Determine the [x, y] coordinate at the center of the cell enclosing the given text.  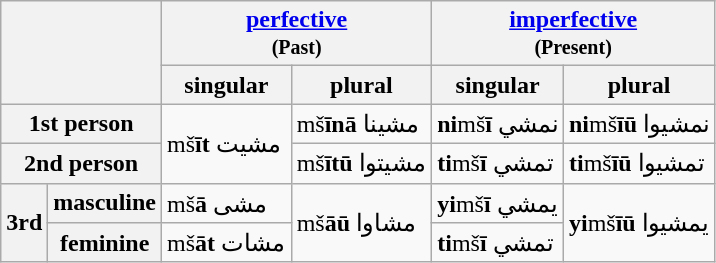
nimšīū نمشيوا [638, 124]
3rd [24, 222]
mšītū مشيتوا [362, 163]
2nd person [82, 163]
perfective(Past) [297, 34]
mšīt مشيت [227, 144]
yimšī يمشي [498, 203]
mšīnā مشينا [362, 124]
mšāt مشات [227, 243]
feminine [105, 243]
1st person [82, 124]
yimšīū يمشيوا [638, 222]
mšāū مشاوا [362, 222]
mšā مشى [227, 203]
timšīū تمشيوا [638, 163]
imperfective(Present) [574, 34]
masculine [105, 203]
nimšī نمشي [498, 124]
